Find where the given text appears and provide that cell's center as [X, Y] coordinate. 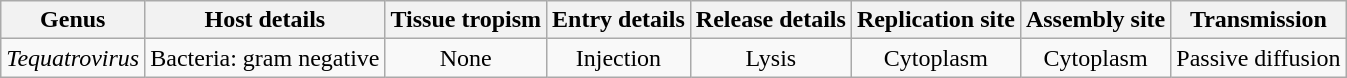
None [466, 58]
Transmission [1258, 20]
Injection [619, 58]
Entry details [619, 20]
Passive diffusion [1258, 58]
Genus [73, 20]
Assembly site [1095, 20]
Host details [265, 20]
Replication site [936, 20]
Tissue tropism [466, 20]
Tequatrovirus [73, 58]
Release details [770, 20]
Bacteria: gram negative [265, 58]
Lysis [770, 58]
